Scan for the cell matching the given text and deliver its (x, y) coordinate at center. 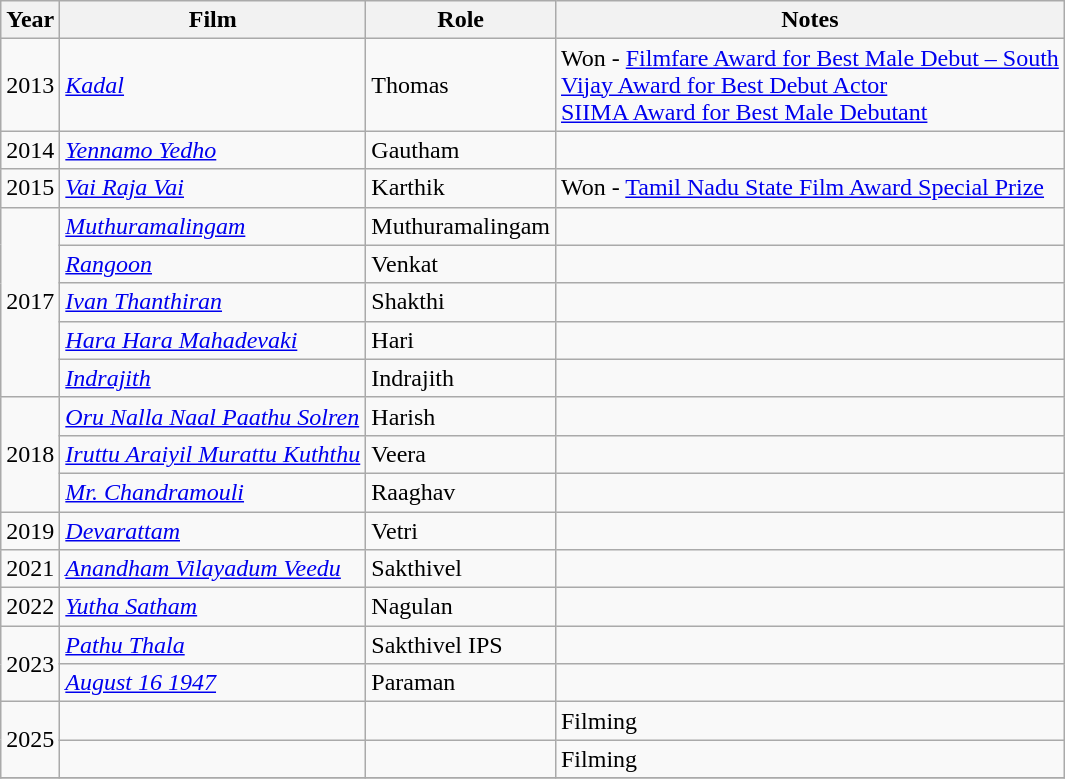
Film (213, 20)
2014 (30, 150)
Vetri (461, 531)
Yutha Satham (213, 607)
Gautham (461, 150)
Kadal (213, 85)
Yennamo Yedho (213, 150)
Raaghav (461, 492)
Sakthivel (461, 569)
Year (30, 20)
August 16 1947 (213, 683)
Harish (461, 416)
Hara Hara Mahadevaki (213, 340)
Rangoon (213, 264)
Hari (461, 340)
Sakthivel IPS (461, 645)
Karthik (461, 188)
Thomas (461, 85)
Role (461, 20)
2025 (30, 740)
2023 (30, 664)
2013 (30, 85)
Iruttu Araiyil Murattu Kuththu (213, 454)
Venkat (461, 264)
2015 (30, 188)
Mr. Chandramouli (213, 492)
Shakthi (461, 302)
Won - Tamil Nadu State Film Award Special Prize (810, 188)
Ivan Thanthiran (213, 302)
Anandham Vilayadum Veedu (213, 569)
Won - Filmfare Award for Best Male Debut – SouthVijay Award for Best Debut ActorSIIMA Award for Best Male Debutant (810, 85)
Nagulan (461, 607)
2017 (30, 302)
2022 (30, 607)
Notes (810, 20)
2021 (30, 569)
Veera (461, 454)
2019 (30, 531)
Devarattam (213, 531)
Vai Raja Vai (213, 188)
Oru Nalla Naal Paathu Solren (213, 416)
2018 (30, 454)
Pathu Thala (213, 645)
Paraman (461, 683)
